Detect which cell encompasses the target text, then output its (X, Y) center coordinate. 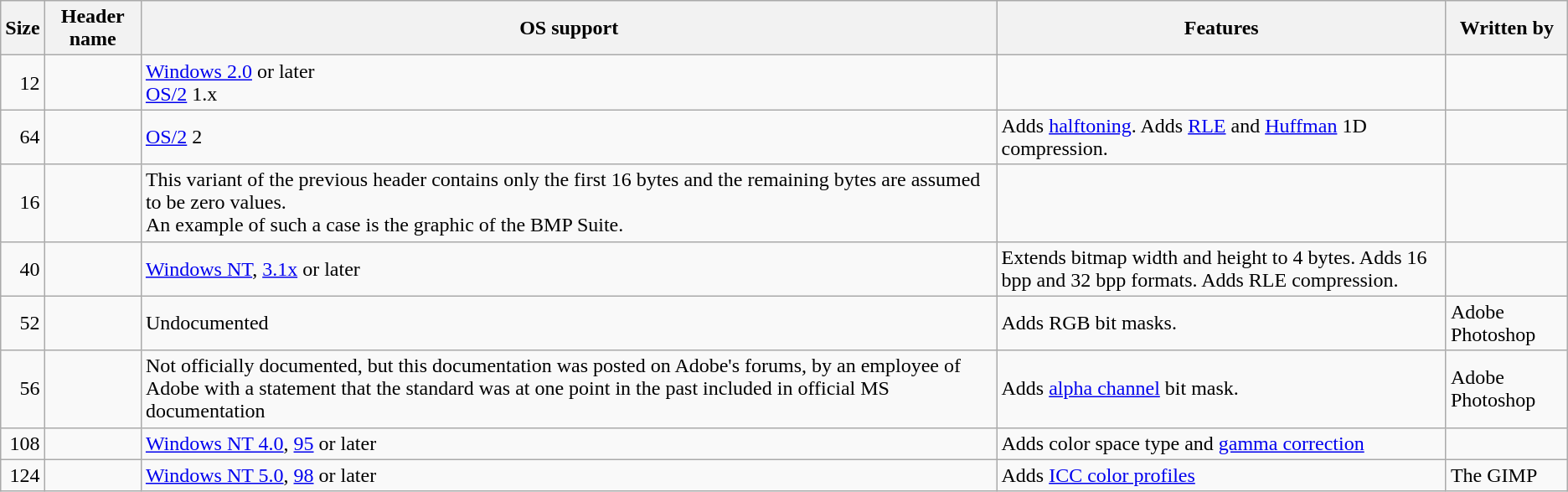
Windows NT, 3.1x or later (569, 268)
Size (23, 28)
Header name (92, 28)
OS/2 2 (569, 137)
Undocumented (569, 324)
Adds halftoning. Adds RLE and Huffman 1D compression. (1221, 137)
Extends bitmap width and height to 4 bytes. Adds 16 bpp and 32 bpp formats. Adds RLE compression. (1221, 268)
64 (23, 137)
Written by (1506, 28)
OS support (569, 28)
40 (23, 268)
16 (23, 203)
56 (23, 389)
The GIMP (1506, 475)
12 (23, 82)
Windows NT 4.0, 95 or later (569, 443)
Features (1221, 28)
108 (23, 443)
Adds RGB bit masks. (1221, 324)
Adds ICC color profiles (1221, 475)
Adds alpha channel bit mask. (1221, 389)
52 (23, 324)
Windows 2.0 or laterOS/2 1.x (569, 82)
Windows NT 5.0, 98 or later (569, 475)
124 (23, 475)
Adds color space type and gamma correction (1221, 443)
